Provide the [X, Y] coordinate of the cell's center where the given text is located.  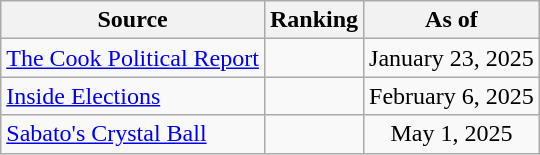
January 23, 2025 [452, 58]
As of [452, 20]
Inside Elections [133, 96]
Source [133, 20]
Sabato's Crystal Ball [133, 134]
February 6, 2025 [452, 96]
Ranking [314, 20]
May 1, 2025 [452, 134]
The Cook Political Report [133, 58]
